For the text-containing cell, return its midpoint in [X, Y] coordinate format. 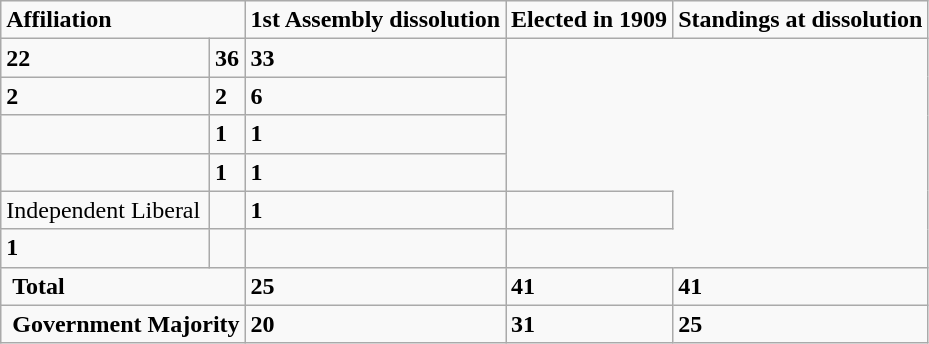
20 [375, 324]
1st Assembly dissolution [375, 20]
36 [227, 58]
33 [375, 58]
Affiliation [123, 20]
Independent Liberal [106, 210]
Elected in 1909 [590, 20]
22 [106, 58]
Total [123, 286]
Government Majority [123, 324]
Standings at dissolution [800, 20]
31 [590, 324]
6 [375, 96]
